Extract the (X, Y) coordinate from the center of the cell holding the provided text.  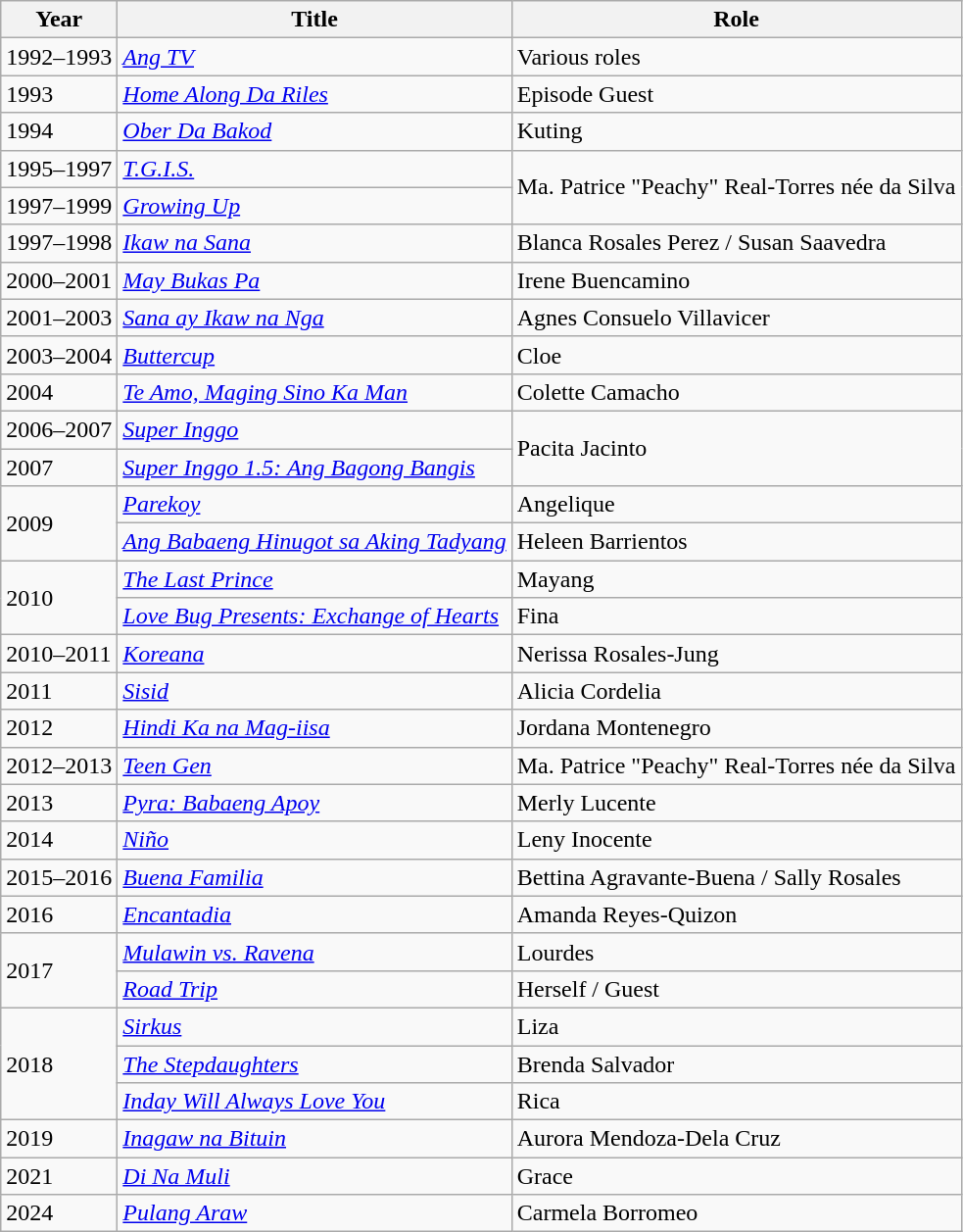
Leny Inocente (737, 840)
2019 (59, 1139)
Pyra: Babaeng Apoy (314, 803)
2010–2011 (59, 654)
The Last Prince (314, 579)
2013 (59, 803)
Growing Up (314, 206)
Amanda Reyes-Quizon (737, 914)
Home Along Da Riles (314, 94)
Di Na Muli (314, 1176)
2014 (59, 840)
Hindi Ka na Mag-iisa (314, 728)
Mayang (737, 579)
Agnes Consuelo Villavicer (737, 318)
2021 (59, 1176)
Merly Lucente (737, 803)
2010 (59, 598)
Ikaw na Sana (314, 243)
Cloe (737, 355)
Encantadia (314, 914)
Pacita Jacinto (737, 448)
Year (59, 20)
1993 (59, 94)
Blanca Rosales Perez / Susan Saavedra (737, 243)
Mulawin vs. Ravena (314, 952)
2011 (59, 691)
Ober Da Bakod (314, 131)
Love Bug Presents: Exchange of Hearts (314, 616)
2001–2003 (59, 318)
2007 (59, 468)
Ang Babaeng Hinugot sa Aking Tadyang (314, 542)
Rica (737, 1102)
Brenda Salvador (737, 1063)
2004 (59, 392)
2016 (59, 914)
2000–2001 (59, 280)
Inagaw na Bituin (314, 1139)
Sana ay Ikaw na Nga (314, 318)
Inday Will Always Love You (314, 1102)
1995–1997 (59, 169)
Title (314, 20)
2024 (59, 1213)
Buttercup (314, 355)
1997–1999 (59, 206)
Heleen Barrientos (737, 542)
Aurora Mendoza-Dela Cruz (737, 1139)
1997–1998 (59, 243)
Niño (314, 840)
Ang TV (314, 57)
Angelique (737, 505)
Nerissa Rosales-Jung (737, 654)
Koreana (314, 654)
May Bukas Pa (314, 280)
Sirkus (314, 1026)
2012 (59, 728)
1994 (59, 131)
Various roles (737, 57)
Super Inggo 1.5: Ang Bagong Bangis (314, 468)
Kuting (737, 131)
Role (737, 20)
Jordana Montenegro (737, 728)
Super Inggo (314, 429)
Grace (737, 1176)
2009 (59, 523)
Parekoy (314, 505)
2012–2013 (59, 765)
Pulang Araw (314, 1213)
Bettina Agravante-Buena / Sally Rosales (737, 877)
Lourdes (737, 952)
Road Trip (314, 989)
Liza (737, 1026)
2015–2016 (59, 877)
Teen Gen (314, 765)
Fina (737, 616)
2017 (59, 970)
2018 (59, 1063)
Te Amo, Maging Sino Ka Man (314, 392)
2006–2007 (59, 429)
The Stepdaughters (314, 1063)
T.G.I.S. (314, 169)
1992–1993 (59, 57)
Irene Buencamino (737, 280)
Carmela Borromeo (737, 1213)
Buena Familia (314, 877)
Episode Guest (737, 94)
Herself / Guest (737, 989)
Colette Camacho (737, 392)
Sisid (314, 691)
Alicia Cordelia (737, 691)
2003–2004 (59, 355)
